Extract the [X, Y] coordinate from the center of the cell holding the provided text.  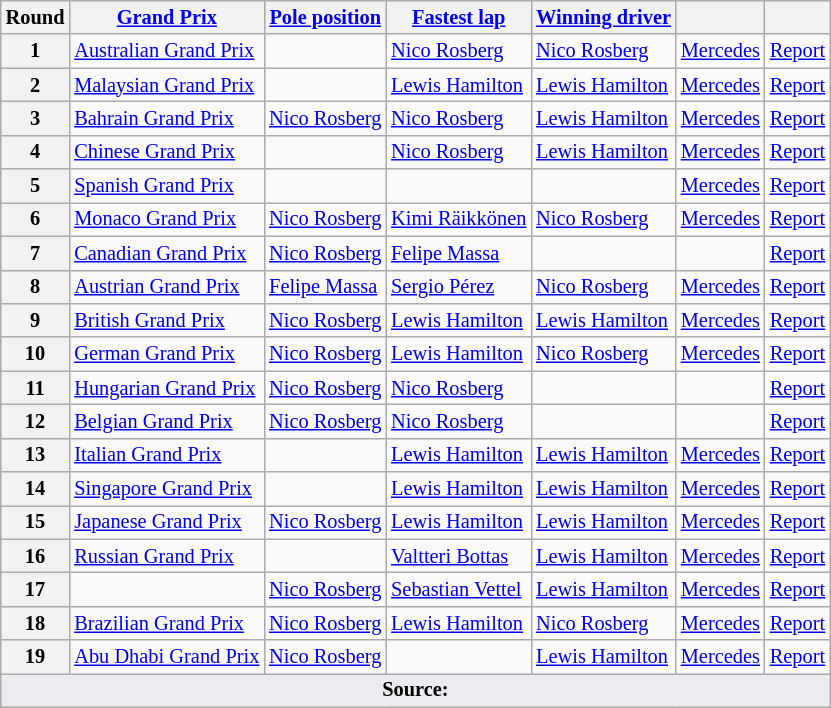
Italian Grand Prix [166, 455]
Malaysian Grand Prix [166, 85]
13 [36, 455]
Bahrain Grand Prix [166, 118]
Brazilian Grand Prix [166, 623]
Austrian Grand Prix [166, 287]
Belgian Grand Prix [166, 421]
15 [36, 522]
Fastest lap [458, 17]
5 [36, 186]
Monaco Grand Prix [166, 219]
Valtteri Bottas [458, 556]
Sergio Pérez [458, 287]
Singapore Grand Prix [166, 489]
17 [36, 589]
8 [36, 287]
7 [36, 253]
11 [36, 388]
6 [36, 219]
12 [36, 421]
1 [36, 51]
18 [36, 623]
14 [36, 489]
German Grand Prix [166, 354]
Kimi Räikkönen [458, 219]
2 [36, 85]
Chinese Grand Prix [166, 152]
4 [36, 152]
16 [36, 556]
Pole position [325, 17]
Sebastian Vettel [458, 589]
Russian Grand Prix [166, 556]
9 [36, 320]
Japanese Grand Prix [166, 522]
Canadian Grand Prix [166, 253]
10 [36, 354]
Winning driver [604, 17]
British Grand Prix [166, 320]
Round [36, 17]
Hungarian Grand Prix [166, 388]
19 [36, 657]
Grand Prix [166, 17]
Source: [416, 690]
Abu Dhabi Grand Prix [166, 657]
Spanish Grand Prix [166, 186]
3 [36, 118]
Australian Grand Prix [166, 51]
